For the text-containing cell, return its midpoint in (X, Y) coordinate format. 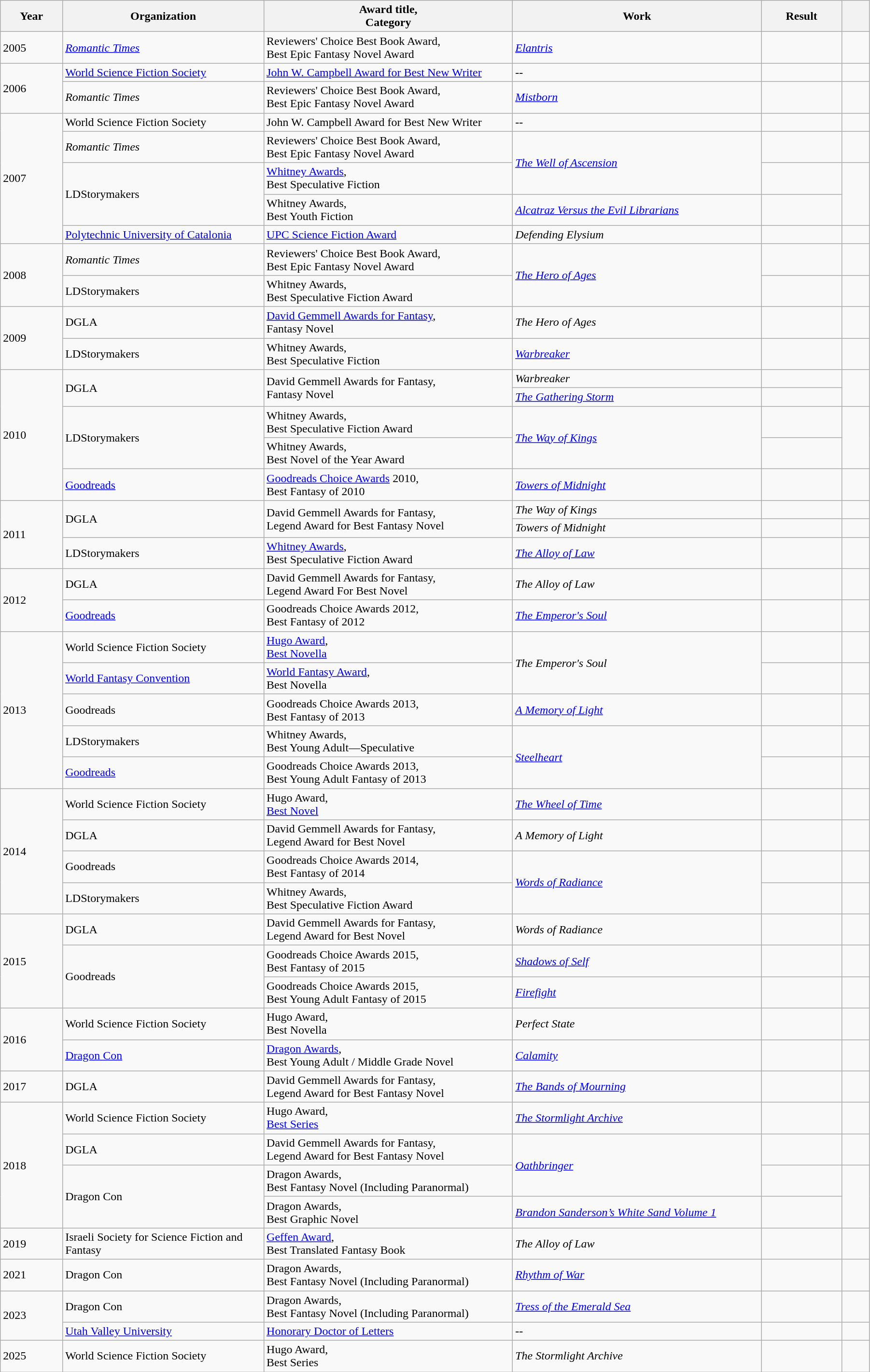
Whitney Awards,Best Young Adult—Speculative (388, 741)
Result (801, 16)
Brandon Sanderson’s White Sand Volume 1 (637, 1212)
2023 (32, 1316)
Goodreads Choice Awards 2013,Best Fantasy of 2013 (388, 709)
2021 (32, 1275)
Goodreads Choice Awards 2015,Best Young Adult Fantasy of 2015 (388, 992)
Perfect State (637, 1024)
World Fantasy Convention (163, 679)
Year (32, 16)
Mistborn (637, 97)
Goodreads Choice Awards 2010,Best Fantasy of 2010 (388, 485)
Honorary Doctor of Letters (388, 1331)
Israeli Society for Science Fiction and Fantasy (163, 1243)
2007 (32, 179)
Rhythm of War (637, 1275)
Goodreads Choice Awards 2013,Best Young Adult Fantasy of 2013 (388, 772)
Alcatraz Versus the Evil Librarians (637, 209)
The Wheel of Time (637, 804)
Goodreads Choice Awards 2015,Best Fantasy of 2015 (388, 961)
UPC Science Fiction Award (388, 235)
Geffen Award,Best Translated Fantasy Book (388, 1243)
The Gathering Storm (637, 397)
Organization (163, 16)
Whitney Awards, Best Speculative Fiction Award (388, 899)
World Fantasy Award,Best Novella (388, 679)
2006 (32, 88)
2013 (32, 709)
Firefight (637, 992)
David Gemmell Awards for Fantasy,Legend Award For Best Novel (388, 584)
2009 (32, 338)
2011 (32, 535)
Dragon Awards,Best Young Adult / Middle Grade Novel (388, 1055)
2014 (32, 851)
Steelheart (637, 757)
2012 (32, 600)
Award title,Category (388, 16)
Elantris (637, 47)
Tress of the Emerald Sea (637, 1306)
2015 (32, 961)
Calamity (637, 1055)
Hugo Award,Best Novel (388, 804)
Shadows of Self (637, 961)
Polytechnic University of Catalonia (163, 235)
The Bands of Mourning (637, 1087)
Goodreads Choice Awards 2012,Best Fantasy of 2012 (388, 616)
Oathbringer (637, 1165)
The Well of Ascension (637, 163)
Dragon Awards,Best Graphic Novel (388, 1212)
Defending Elysium (637, 235)
2017 (32, 1087)
2018 (32, 1165)
2019 (32, 1243)
Whitney Awards,Best Youth Fiction (388, 209)
Work (637, 16)
Utah Valley University (163, 1331)
Whitney Awards,Best Novel of the Year Award (388, 454)
2025 (32, 1356)
2016 (32, 1039)
2010 (32, 435)
Goodreads Choice Awards 2014,Best Fantasy of 2014 (388, 867)
2008 (32, 275)
2005 (32, 47)
